Return [X, Y] of the center of cell containing provided text 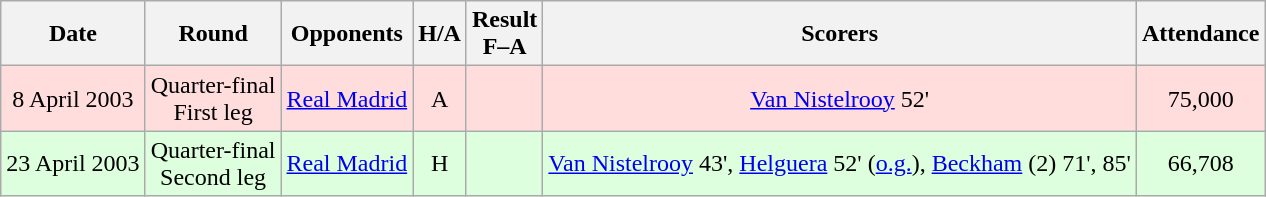
A [440, 98]
Van Nistelrooy 52' [840, 98]
Opponents [347, 34]
H [440, 164]
Van Nistelrooy 43', Helguera 52' (o.g.), Beckham (2) 71', 85' [840, 164]
Date [73, 34]
Attendance [1200, 34]
ResultF–A [504, 34]
Quarter-finalFirst leg [213, 98]
66,708 [1200, 164]
Scorers [840, 34]
23 April 2003 [73, 164]
8 April 2003 [73, 98]
Quarter-finalSecond leg [213, 164]
75,000 [1200, 98]
H/A [440, 34]
Round [213, 34]
